Identify which cell holds the provided text, then report its (X, Y) central coordinate. 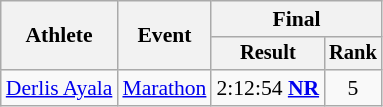
Rank (353, 54)
Athlete (60, 36)
5 (353, 88)
Final (296, 19)
Derlis Ayala (60, 88)
2:12:54 NR (268, 88)
Event (164, 36)
Marathon (164, 88)
Result (268, 54)
